Return the (X, Y) coordinate for the center point of the cell that contains the specified text.  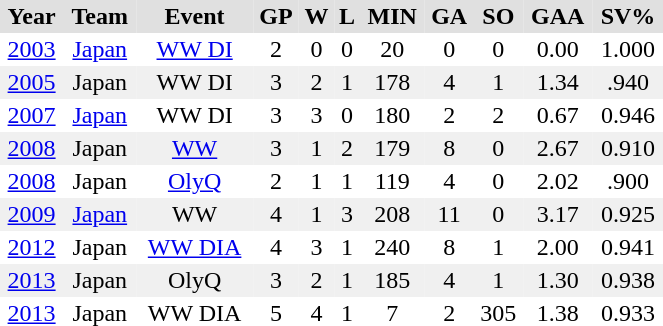
185 (392, 280)
1.000 (628, 50)
178 (392, 82)
2012 (32, 248)
GAA (558, 16)
180 (392, 116)
2.67 (558, 148)
0.925 (628, 214)
1.34 (558, 82)
2.02 (558, 182)
20 (392, 50)
3.17 (558, 214)
11 (450, 214)
240 (392, 248)
L (347, 16)
WW DIA (194, 248)
Team (100, 16)
2009 (32, 214)
W (316, 16)
2007 (32, 116)
2003 (32, 50)
SO (498, 16)
Event (194, 16)
2.00 (558, 248)
0.941 (628, 248)
0.910 (628, 148)
119 (392, 182)
1.30 (558, 280)
SV% (628, 16)
0.00 (558, 50)
GP (276, 16)
.900 (628, 182)
.940 (628, 82)
0.67 (558, 116)
2005 (32, 82)
0.938 (628, 280)
Year (32, 16)
179 (392, 148)
208 (392, 214)
0.946 (628, 116)
2013 (32, 280)
MIN (392, 16)
GA (450, 16)
